For the text-containing cell, return its midpoint in [X, Y] coordinate format. 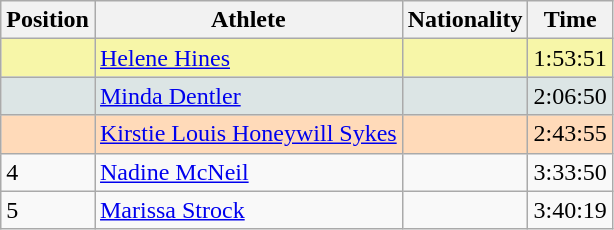
Athlete [248, 20]
Nationality [465, 20]
Helene Hines [248, 58]
4 [48, 172]
Nadine McNeil [248, 172]
3:33:50 [570, 172]
5 [48, 210]
2:06:50 [570, 96]
Marissa Strock [248, 210]
Kirstie Louis Honeywill Sykes [248, 134]
Minda Dentler [248, 96]
Time [570, 20]
Position [48, 20]
1:53:51 [570, 58]
3:40:19 [570, 210]
2:43:55 [570, 134]
